Extract the (X, Y) coordinate from the center of the cell holding the provided text.  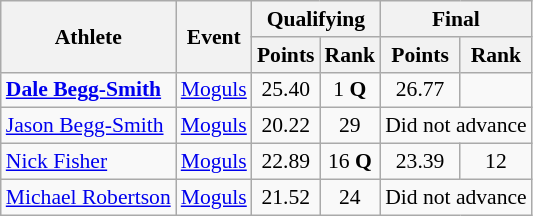
23.39 (420, 162)
Dale Begg-Smith (88, 90)
26.77 (420, 90)
29 (350, 126)
Jason Begg-Smith (88, 126)
25.40 (286, 90)
1 Q (350, 90)
Qualifying (316, 19)
21.52 (286, 197)
16 Q (350, 162)
Event (214, 36)
22.89 (286, 162)
Final (456, 19)
Michael Robertson (88, 197)
Athlete (88, 36)
12 (496, 162)
20.22 (286, 126)
24 (350, 197)
Nick Fisher (88, 162)
